Provide the [X, Y] coordinate of the cell's center where the given text is located.  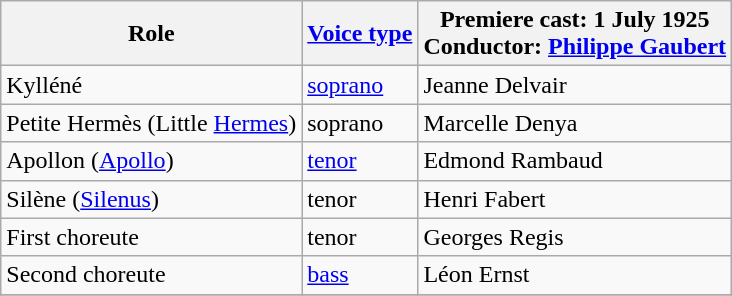
Role [152, 34]
First choreute [152, 237]
Second choreute [152, 275]
Petite Hermès (Little Hermes) [152, 123]
Voice type [360, 34]
Premiere cast: 1 July 1925Conductor: Philippe Gaubert [575, 34]
Kylléné [152, 85]
Apollon (Apollo) [152, 161]
Silène (Silenus) [152, 199]
Georges Regis [575, 237]
Edmond Rambaud [575, 161]
bass [360, 275]
Henri Fabert [575, 199]
Marcelle Denya [575, 123]
Léon Ernst [575, 275]
Jeanne Delvair [575, 85]
